Locate the cell with the specified text and output its (x, y) center coordinate. 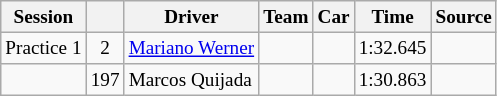
Car (334, 17)
Practice 1 (44, 48)
Marcos Quijada (192, 80)
Source (464, 17)
1:30.863 (392, 80)
Session (44, 17)
197 (105, 80)
2 (105, 48)
Team (286, 17)
Time (392, 17)
Mariano Werner (192, 48)
1:32.645 (392, 48)
Driver (192, 17)
